Scan for the cell matching the given text and deliver its (X, Y) coordinate at center. 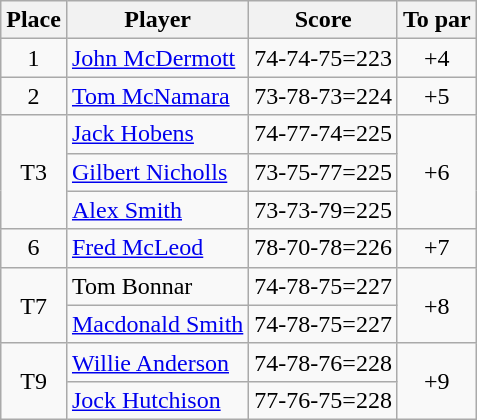
Tom Bonnar (157, 286)
+8 (436, 305)
74-77-74=225 (324, 134)
Gilbert Nicholls (157, 172)
+4 (436, 58)
Jock Hutchison (157, 400)
+7 (436, 248)
77-76-75=228 (324, 400)
73-78-73=224 (324, 96)
Alex Smith (157, 210)
T3 (34, 172)
Player (157, 20)
74-78-76=228 (324, 362)
T7 (34, 305)
Macdonald Smith (157, 324)
2 (34, 96)
To par (436, 20)
Jack Hobens (157, 134)
1 (34, 58)
74-74-75=223 (324, 58)
Score (324, 20)
+5 (436, 96)
+9 (436, 381)
78-70-78=226 (324, 248)
73-73-79=225 (324, 210)
Tom McNamara (157, 96)
6 (34, 248)
73-75-77=225 (324, 172)
+6 (436, 172)
Place (34, 20)
Willie Anderson (157, 362)
T9 (34, 381)
Fred McLeod (157, 248)
John McDermott (157, 58)
